Locate the cell with the specified text and output its (X, Y) center coordinate. 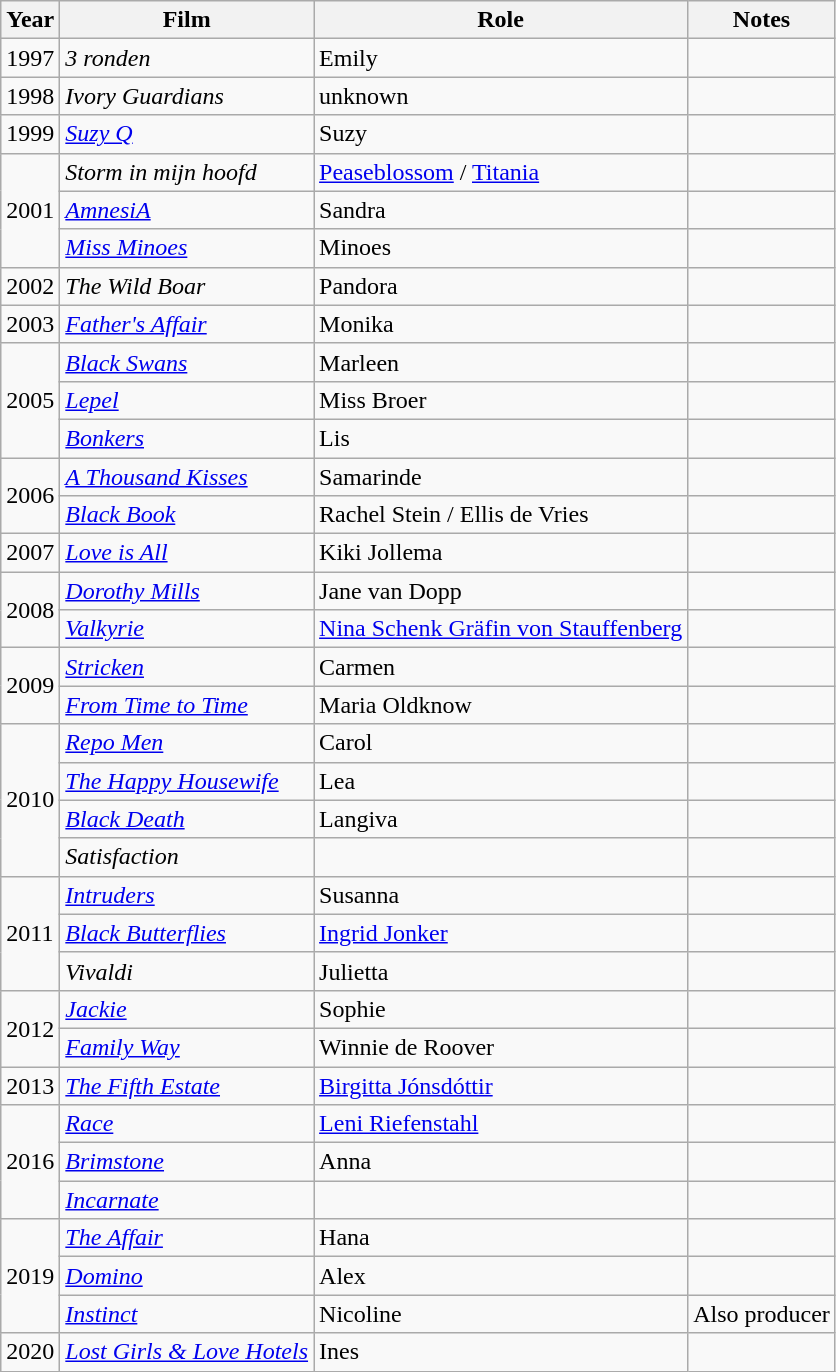
Miss Minoes (187, 248)
2008 (30, 610)
Sophie (501, 1009)
1998 (30, 96)
Jackie (187, 1009)
Suzy (501, 134)
Leni Riefenstahl (501, 1124)
Black Book (187, 515)
Monika (501, 324)
Ingrid Jonker (501, 933)
2005 (30, 400)
Black Butterflies (187, 933)
Domino (187, 1276)
Nina Schenk Gräfin von Stauffenberg (501, 629)
Marleen (501, 362)
2019 (30, 1276)
Emily (501, 58)
unknown (501, 96)
Carmen (501, 667)
Sandra (501, 210)
Notes (762, 20)
Year (30, 20)
Also producer (762, 1314)
Black Swans (187, 362)
The Wild Boar (187, 286)
2010 (30, 800)
Valkyrie (187, 629)
Stricken (187, 667)
2001 (30, 210)
Miss Broer (501, 400)
Lost Girls & Love Hotels (187, 1352)
The Fifth Estate (187, 1085)
Incarnate (187, 1200)
2012 (30, 1028)
A Thousand Kisses (187, 477)
Film (187, 20)
The Affair (187, 1238)
Samarinde (501, 477)
2007 (30, 553)
Jane van Dopp (501, 591)
3 ronden (187, 58)
Dorothy Mills (187, 591)
Lepel (187, 400)
Love is All (187, 553)
Race (187, 1124)
2013 (30, 1085)
Bonkers (187, 438)
2006 (30, 496)
Hana (501, 1238)
Suzy Q (187, 134)
Brimstone (187, 1162)
Pandora (501, 286)
Birgitta Jónsdóttir (501, 1085)
Intruders (187, 895)
Maria Oldknow (501, 705)
1999 (30, 134)
Susanna (501, 895)
Carol (501, 743)
Family Way (187, 1047)
The Happy Housewife (187, 781)
Nicoline (501, 1314)
Father's Affair (187, 324)
Vivaldi (187, 971)
Storm in mijn hoofd (187, 172)
Langiva (501, 819)
2020 (30, 1352)
Black Death (187, 819)
2003 (30, 324)
Ines (501, 1352)
Anna (501, 1162)
Role (501, 20)
2011 (30, 933)
Repo Men (187, 743)
Rachel Stein / Ellis de Vries (501, 515)
Lea (501, 781)
Peaseblossom / Titania (501, 172)
Satisfaction (187, 857)
Julietta (501, 971)
Kiki Jollema (501, 553)
Winnie de Roover (501, 1047)
Minoes (501, 248)
Instinct (187, 1314)
Alex (501, 1276)
2016 (30, 1162)
1997 (30, 58)
2002 (30, 286)
Ivory Guardians (187, 96)
AmnesiA (187, 210)
2009 (30, 686)
Lis (501, 438)
From Time to Time (187, 705)
